Search for the cell housing the specified text and yield its [X, Y] center coordinate. 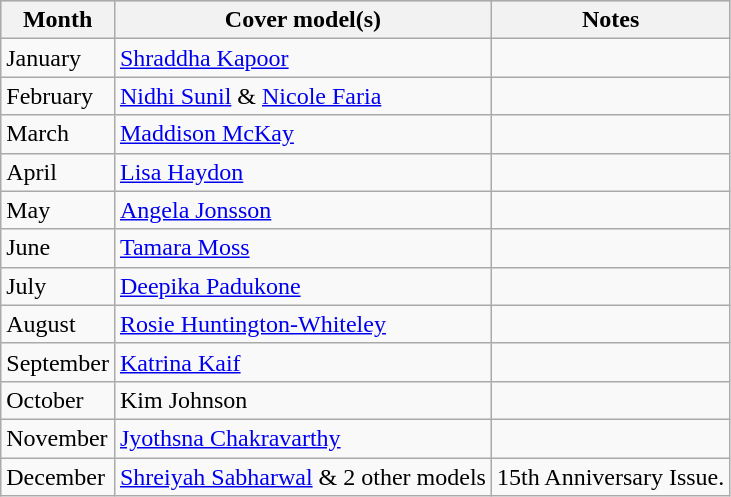
Jyothsna Chakravarthy [302, 438]
November [58, 438]
July [58, 286]
Nidhi Sunil & Nicole Faria [302, 96]
Shraddha Kapoor [302, 58]
Kim Johnson [302, 400]
Tamara Moss [302, 248]
Maddison McKay [302, 134]
Rosie Huntington-Whiteley [302, 324]
15th Anniversary Issue. [610, 477]
Katrina Kaif [302, 362]
May [58, 210]
August [58, 324]
January [58, 58]
October [58, 400]
March [58, 134]
September [58, 362]
December [58, 477]
April [58, 172]
Angela Jonsson [302, 210]
Shreiyah Sabharwal & 2 other models [302, 477]
Lisa Haydon [302, 172]
Cover model(s) [302, 20]
February [58, 96]
June [58, 248]
Notes [610, 20]
Deepika Padukone [302, 286]
Month [58, 20]
